Find where the given text appears and provide that cell's center as [x, y] coordinate. 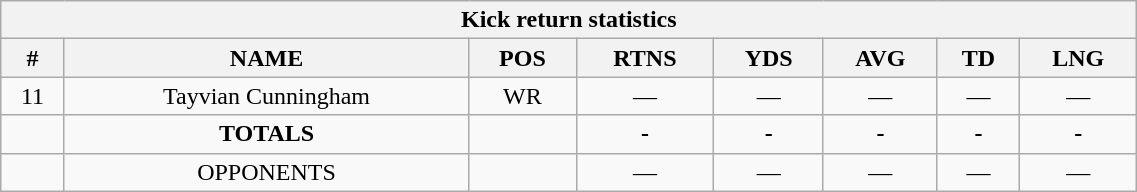
YDS [769, 58]
OPPONENTS [266, 172]
RTNS [645, 58]
Kick return statistics [569, 20]
POS [522, 58]
LNG [1078, 58]
TOTALS [266, 134]
WR [522, 96]
Tayvian Cunningham [266, 96]
11 [32, 96]
# [32, 58]
TD [978, 58]
AVG [880, 58]
NAME [266, 58]
